Find where the given text appears and provide that cell's center as [x, y] coordinate. 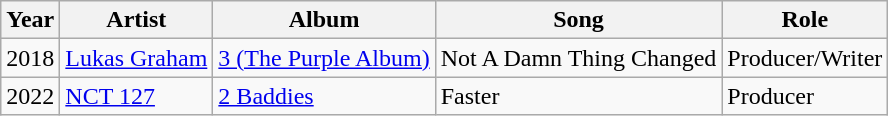
Not A Damn Thing Changed [578, 58]
Artist [136, 20]
3 (The Purple Album) [324, 58]
Year [30, 20]
Song [578, 20]
2018 [30, 58]
Role [805, 20]
Album [324, 20]
NCT 127 [136, 96]
Producer/Writer [805, 58]
2022 [30, 96]
Producer [805, 96]
Faster [578, 96]
2 Baddies [324, 96]
Lukas Graham [136, 58]
